From the cell containing the given text, extract its center point as [x, y] coordinate. 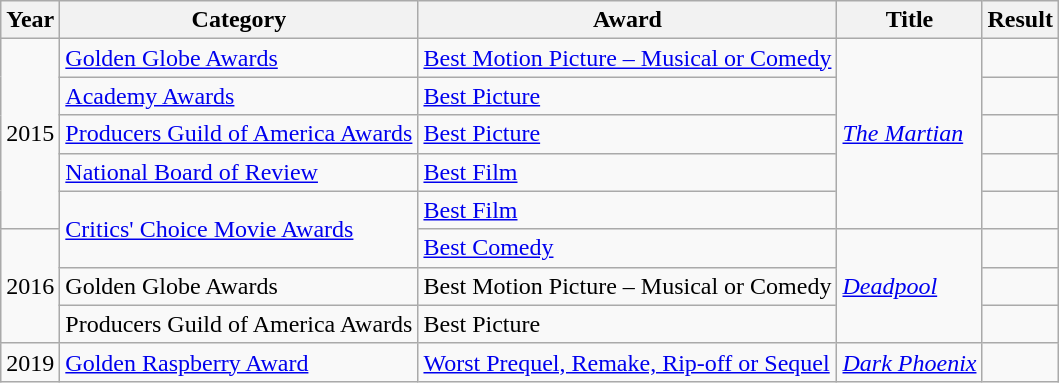
2019 [30, 362]
Title [910, 20]
2015 [30, 134]
Category [239, 20]
Dark Phoenix [910, 362]
Year [30, 20]
Worst Prequel, Remake, Rip-off or Sequel [628, 362]
Critics' Choice Movie Awards [239, 229]
The Martian [910, 134]
National Board of Review [239, 172]
Award [628, 20]
Deadpool [910, 286]
Academy Awards [239, 96]
2016 [30, 286]
Result [1020, 20]
Best Comedy [628, 248]
Golden Raspberry Award [239, 362]
